Extract the [x, y] coordinate from the center of the cell holding the provided text.  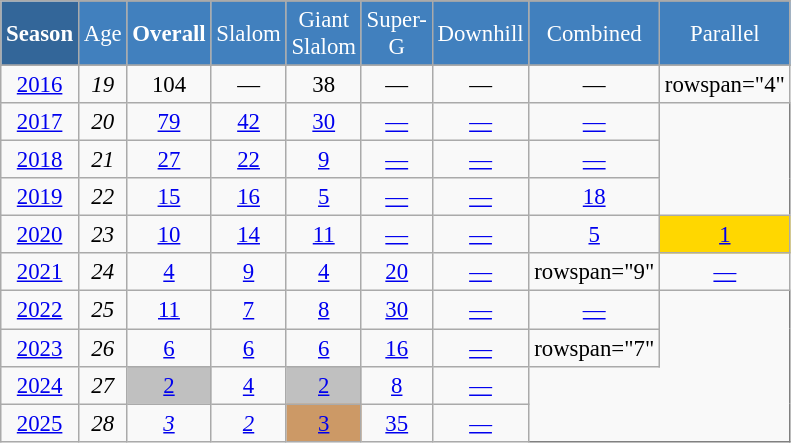
2017 [40, 122]
25 [102, 310]
24 [102, 273]
38 [324, 85]
35 [396, 423]
10 [169, 235]
2019 [40, 197]
2021 [40, 273]
28 [102, 423]
19 [102, 85]
Downhill [480, 34]
Season [40, 34]
2020 [40, 235]
Age [102, 34]
2025 [40, 423]
2023 [40, 348]
42 [248, 122]
rowspan="9" [594, 273]
rowspan="4" [726, 85]
Super-G [396, 34]
Overall [169, 34]
14 [248, 235]
79 [169, 122]
Slalom [248, 34]
Combined [594, 34]
15 [169, 197]
21 [102, 160]
104 [169, 85]
2022 [40, 310]
18 [594, 197]
Parallel [726, 34]
2024 [40, 385]
2018 [40, 160]
26 [102, 348]
7 [248, 310]
rowspan="7" [594, 348]
23 [102, 235]
1 [726, 235]
GiantSlalom [324, 34]
2016 [40, 85]
